Extract the [X, Y] coordinate from the center of the cell holding the provided text.  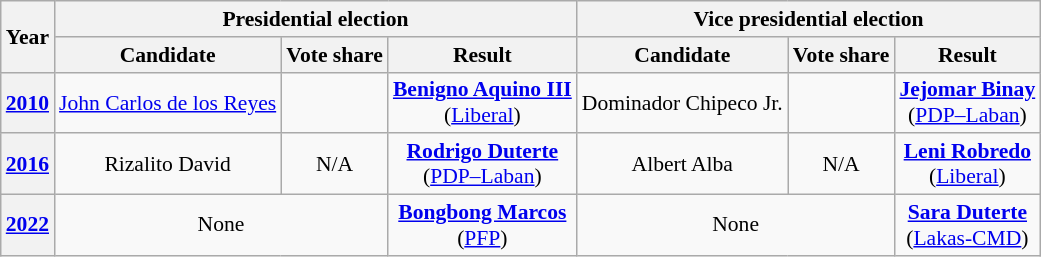
Presidential election [316, 19]
Year [28, 36]
Benigno Aquino III(Liberal) [482, 102]
Leni Robredo(Liberal) [967, 164]
2010 [28, 102]
2016 [28, 164]
Bongbong Marcos(PFP) [482, 226]
2022 [28, 226]
Dominador Chipeco Jr. [682, 102]
Sara Duterte(Lakas-CMD) [967, 226]
John Carlos de los Reyes [168, 102]
Albert Alba [682, 164]
Rodrigo Duterte(PDP–Laban) [482, 164]
Jejomar Binay(PDP–Laban) [967, 102]
Rizalito David [168, 164]
Vice presidential election [808, 19]
